Detect which cell encompasses the target text, then output its [x, y] center coordinate. 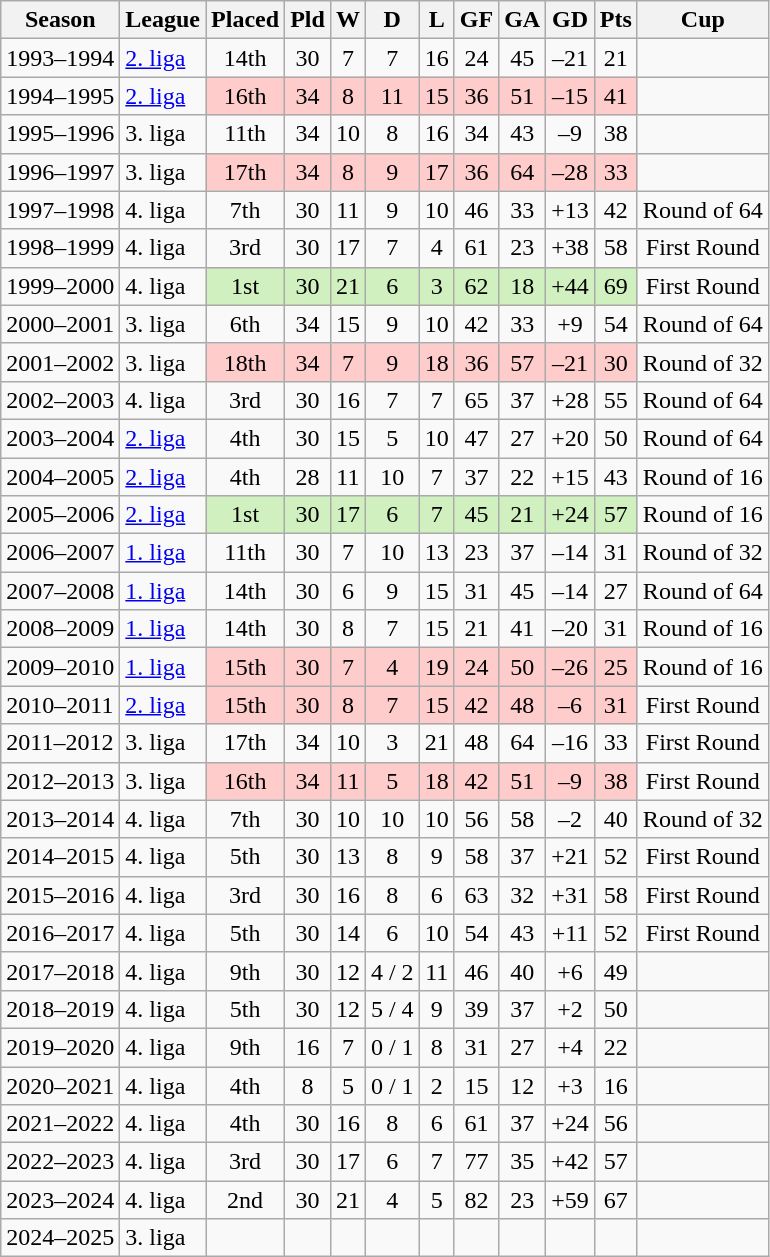
1993–1994 [60, 58]
GD [570, 20]
63 [476, 895]
2016–2017 [60, 933]
67 [616, 1200]
35 [522, 1162]
2015–2016 [60, 895]
League [163, 20]
2022–2023 [60, 1162]
19 [436, 667]
2003–2004 [60, 438]
+44 [570, 286]
+28 [570, 400]
+3 [570, 1085]
+2 [570, 1009]
2009–2010 [60, 667]
–26 [570, 667]
2019–2020 [60, 1047]
47 [476, 438]
GF [476, 20]
2008–2009 [60, 629]
D [392, 20]
2004–2005 [60, 477]
+6 [570, 971]
2 [436, 1085]
1997–1998 [60, 210]
2018–2019 [60, 1009]
2020–2021 [60, 1085]
1994–1995 [60, 96]
55 [616, 400]
+31 [570, 895]
2000–2001 [60, 324]
+13 [570, 210]
2006–2007 [60, 553]
Cup [702, 20]
14 [348, 933]
Season [60, 20]
69 [616, 286]
65 [476, 400]
1999–2000 [60, 286]
28 [308, 477]
+59 [570, 1200]
+9 [570, 324]
2nd [246, 1200]
1998–1999 [60, 248]
–2 [570, 819]
2012–2013 [60, 781]
2011–2012 [60, 743]
Pts [616, 20]
32 [522, 895]
+42 [570, 1162]
2010–2011 [60, 705]
1995–1996 [60, 134]
–15 [570, 96]
–16 [570, 743]
2024–2025 [60, 1238]
2023–2024 [60, 1200]
+4 [570, 1047]
5 / 4 [392, 1009]
6th [246, 324]
+15 [570, 477]
39 [476, 1009]
2002–2003 [60, 400]
Placed [246, 20]
4 / 2 [392, 971]
62 [476, 286]
49 [616, 971]
18th [246, 362]
2021–2022 [60, 1124]
25 [616, 667]
+38 [570, 248]
1996–1997 [60, 172]
2013–2014 [60, 819]
Pld [308, 20]
77 [476, 1162]
2014–2015 [60, 857]
–6 [570, 705]
82 [476, 1200]
–20 [570, 629]
+20 [570, 438]
+11 [570, 933]
2007–2008 [60, 591]
W [348, 20]
L [436, 20]
2017–2018 [60, 971]
2005–2006 [60, 515]
–28 [570, 172]
+21 [570, 857]
GA [522, 20]
2001–2002 [60, 362]
